Scan for the cell matching the given text and deliver its (X, Y) coordinate at center. 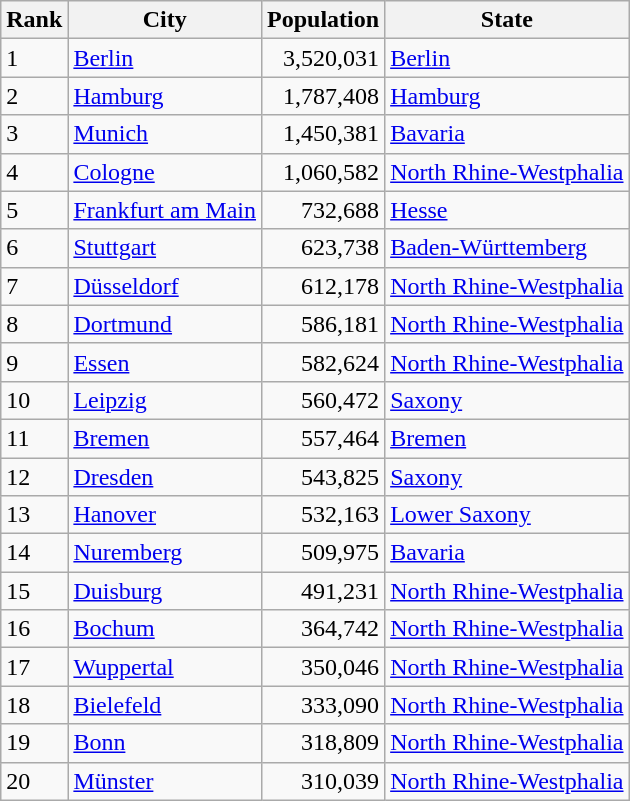
350,046 (324, 667)
318,809 (324, 743)
4 (34, 172)
1,060,582 (324, 172)
612,178 (324, 286)
732,688 (324, 210)
333,090 (324, 705)
14 (34, 553)
532,163 (324, 515)
9 (34, 362)
Nuremberg (165, 553)
Dresden (165, 477)
582,624 (324, 362)
Lower Saxony (507, 515)
Bonn (165, 743)
Stuttgart (165, 248)
364,742 (324, 629)
11 (34, 438)
3 (34, 134)
State (507, 20)
2 (34, 96)
557,464 (324, 438)
6 (34, 248)
12 (34, 477)
Hanover (165, 515)
586,181 (324, 324)
20 (34, 781)
16 (34, 629)
18 (34, 705)
Frankfurt am Main (165, 210)
City (165, 20)
3,520,031 (324, 58)
Dortmund (165, 324)
7 (34, 286)
Cologne (165, 172)
17 (34, 667)
19 (34, 743)
623,738 (324, 248)
1,450,381 (324, 134)
15 (34, 591)
509,975 (324, 553)
Baden-Württemberg (507, 248)
Hesse (507, 210)
Wuppertal (165, 667)
543,825 (324, 477)
Leipzig (165, 400)
13 (34, 515)
Düsseldorf (165, 286)
Duisburg (165, 591)
Munich (165, 134)
310,039 (324, 781)
1 (34, 58)
10 (34, 400)
8 (34, 324)
1,787,408 (324, 96)
Population (324, 20)
Rank (34, 20)
Essen (165, 362)
5 (34, 210)
560,472 (324, 400)
Bielefeld (165, 705)
Bochum (165, 629)
Münster (165, 781)
491,231 (324, 591)
